For the text-containing cell, return its midpoint in (x, y) coordinate format. 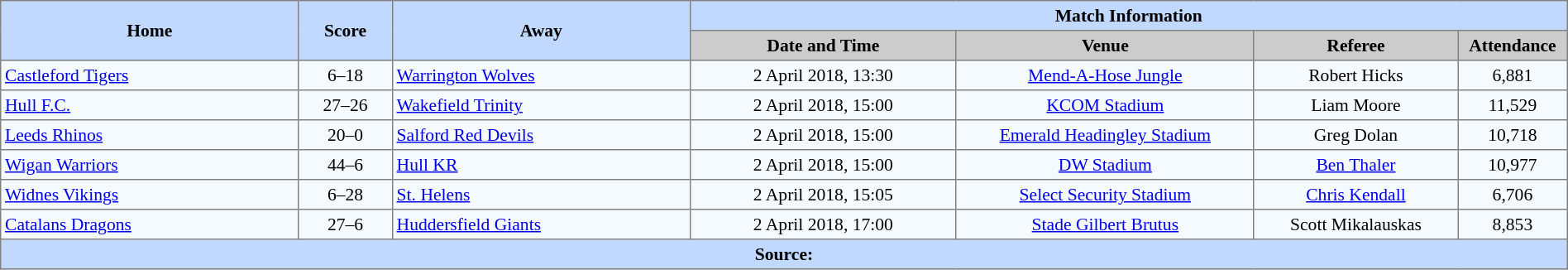
Liam Moore (1355, 105)
Away (541, 31)
Referee (1355, 46)
Widnes Vikings (150, 195)
2 April 2018, 15:05 (823, 195)
Mend-A-Hose Jungle (1105, 75)
KCOM Stadium (1105, 105)
27–6 (346, 224)
Leeds Rhinos (150, 135)
2 April 2018, 13:30 (823, 75)
27–26 (346, 105)
Wigan Warriors (150, 165)
Catalans Dragons (150, 224)
20–0 (346, 135)
Robert Hicks (1355, 75)
8,853 (1513, 224)
Huddersfield Giants (541, 224)
6,706 (1513, 195)
Source: (784, 254)
Chris Kendall (1355, 195)
Venue (1105, 46)
Wakefield Trinity (541, 105)
Ben Thaler (1355, 165)
Hull F.C. (150, 105)
6–18 (346, 75)
Date and Time (823, 46)
10,977 (1513, 165)
Select Security Stadium (1105, 195)
Warrington Wolves (541, 75)
10,718 (1513, 135)
Home (150, 31)
Scott Mikalauskas (1355, 224)
Castleford Tigers (150, 75)
DW Stadium (1105, 165)
Hull KR (541, 165)
St. Helens (541, 195)
6–28 (346, 195)
Score (346, 31)
Match Information (1128, 16)
Emerald Headingley Stadium (1105, 135)
6,881 (1513, 75)
Stade Gilbert Brutus (1105, 224)
2 April 2018, 17:00 (823, 224)
Salford Red Devils (541, 135)
11,529 (1513, 105)
Greg Dolan (1355, 135)
44–6 (346, 165)
Attendance (1513, 46)
